Provide the (x, y) coordinate of the cell's center where the given text is located.  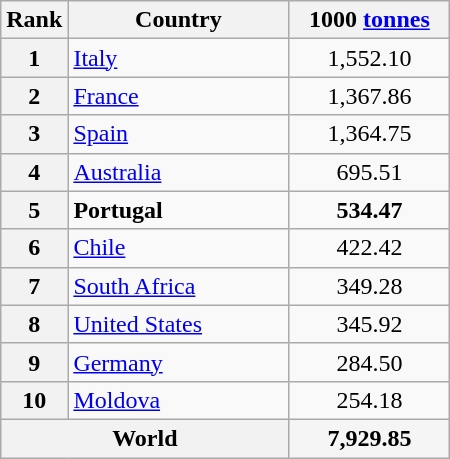
345.92 (370, 324)
3 (34, 134)
6 (34, 248)
7,929.85 (370, 438)
254.18 (370, 400)
Portugal (178, 210)
Moldova (178, 400)
1,364.75 (370, 134)
8 (34, 324)
Rank (34, 20)
Spain (178, 134)
1,552.10 (370, 58)
World (145, 438)
9 (34, 362)
695.51 (370, 172)
4 (34, 172)
1,367.86 (370, 96)
5 (34, 210)
422.42 (370, 248)
349.28 (370, 286)
South Africa (178, 286)
2 (34, 96)
534.47 (370, 210)
France (178, 96)
284.50 (370, 362)
7 (34, 286)
Chile (178, 248)
Australia (178, 172)
Italy (178, 58)
United States (178, 324)
1000 tonnes (370, 20)
10 (34, 400)
1 (34, 58)
Germany (178, 362)
Country (178, 20)
